Provide the [x, y] coordinate of the cell's center where the given text is located.  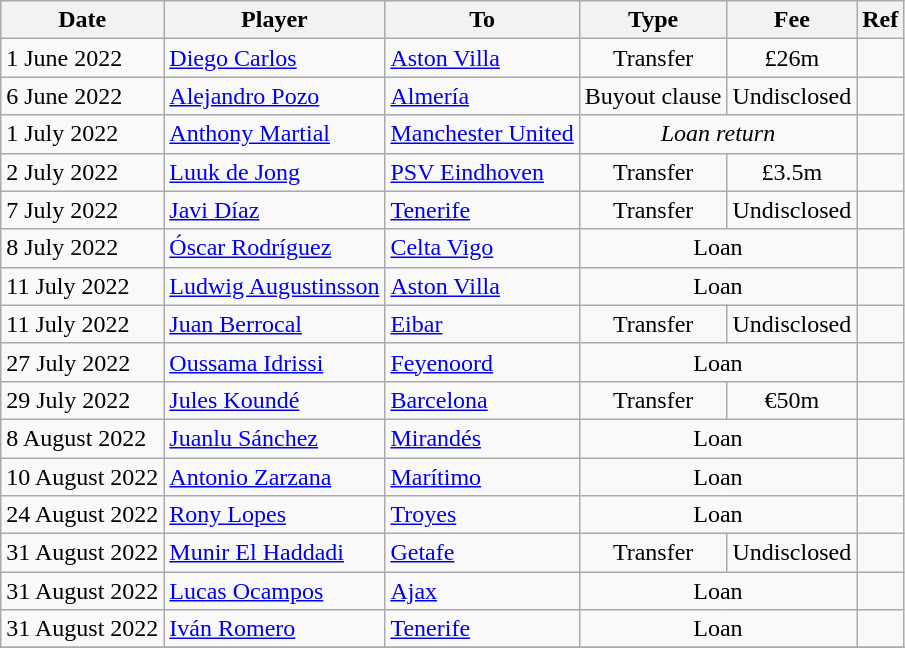
Diego Carlos [274, 58]
€50m [792, 400]
Loan return [718, 134]
£3.5m [792, 172]
Manchester United [482, 134]
£26m [792, 58]
Munir El Haddadi [274, 553]
Date [82, 20]
Juan Berrocal [274, 324]
6 June 2022 [82, 96]
Player [274, 20]
Ref [880, 20]
7 July 2022 [82, 210]
Juanlu Sánchez [274, 438]
Celta Vigo [482, 248]
8 July 2022 [82, 248]
2 July 2022 [82, 172]
Barcelona [482, 400]
Buyout clause [653, 96]
Getafe [482, 553]
Alejandro Pozo [274, 96]
1 June 2022 [82, 58]
Javi Díaz [274, 210]
Anthony Martial [274, 134]
Iván Romero [274, 629]
24 August 2022 [82, 515]
Antonio Zarzana [274, 477]
29 July 2022 [82, 400]
Troyes [482, 515]
Ludwig Augustinsson [274, 286]
Luuk de Jong [274, 172]
Eibar [482, 324]
Jules Koundé [274, 400]
10 August 2022 [82, 477]
27 July 2022 [82, 362]
PSV Eindhoven [482, 172]
1 July 2022 [82, 134]
Óscar Rodríguez [274, 248]
Ajax [482, 591]
Marítimo [482, 477]
Type [653, 20]
Fee [792, 20]
Almería [482, 96]
Mirandés [482, 438]
Oussama Idrissi [274, 362]
Lucas Ocampos [274, 591]
To [482, 20]
Rony Lopes [274, 515]
Feyenoord [482, 362]
8 August 2022 [82, 438]
